Provide the (X, Y) coordinate of the cell's center where the given text is located.  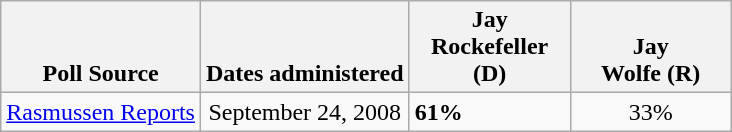
61% (490, 112)
Poll Source (101, 47)
33% (650, 112)
JayWolfe (R) (650, 47)
September 24, 2008 (304, 112)
Dates administered (304, 47)
Rasmussen Reports (101, 112)
JayRockefeller (D) (490, 47)
